Detect which cell encompasses the target text, then output its [X, Y] center coordinate. 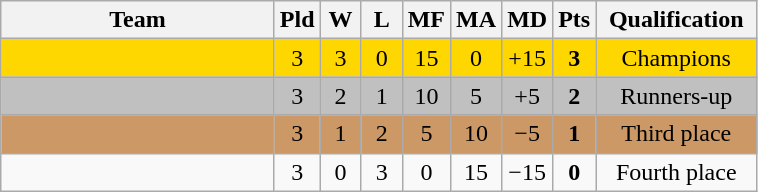
MF [426, 20]
Fourth place [676, 172]
Runners-up [676, 96]
−5 [528, 134]
Team [138, 20]
+5 [528, 96]
Champions [676, 58]
Qualification [676, 20]
Pld [297, 20]
Third place [676, 134]
MA [476, 20]
W [340, 20]
−15 [528, 172]
Pts [574, 20]
+15 [528, 58]
MD [528, 20]
L [382, 20]
